Extract the [x, y] coordinate from the center of the cell holding the provided text.  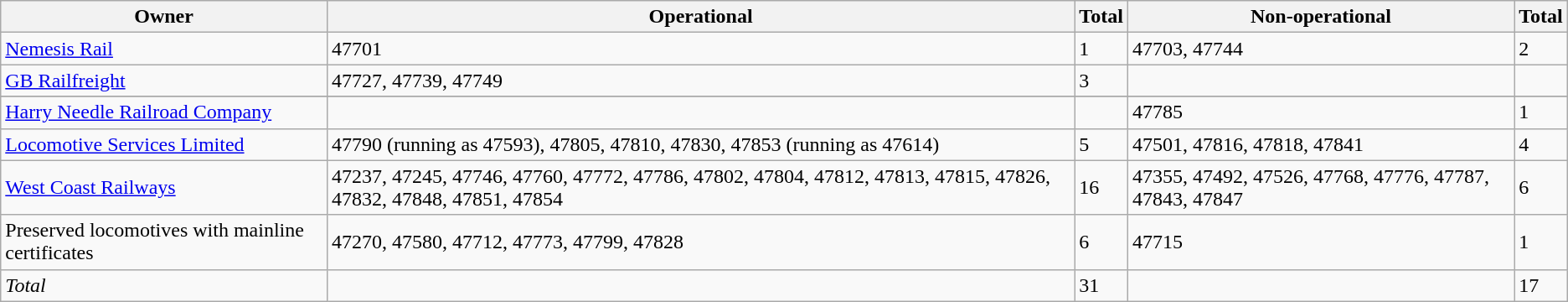
47715 [1320, 242]
Operational [700, 17]
47355, 47492, 47526, 47768, 47776, 47787, 47843, 47847 [1320, 188]
Harry Needle Railroad Company [164, 112]
47701 [700, 49]
3 [1101, 81]
47790 (running as 47593), 47805, 47810, 47830, 47853 (running as 47614) [700, 144]
Locomotive Services Limited [164, 144]
47237, 47245, 47746, 47760, 47772, 47786, 47802, 47804, 47812, 47813, 47815, 47826, 47832, 47848, 47851, 47854 [700, 188]
5 [1101, 144]
47270, 47580, 47712, 47773, 47799, 47828 [700, 242]
17 [1541, 285]
16 [1101, 188]
GB Railfreight [164, 81]
47785 [1320, 112]
Non-operational [1320, 17]
47727, 47739, 47749 [700, 81]
4 [1541, 144]
47501, 47816, 47818, 47841 [1320, 144]
31 [1101, 285]
Preserved locomotives with mainline certificates [164, 242]
2 [1541, 49]
Nemesis Rail [164, 49]
Owner [164, 17]
West Coast Railways [164, 188]
47703, 47744 [1320, 49]
